Output the (x, y) coordinate of the center of the cell containing the given text.  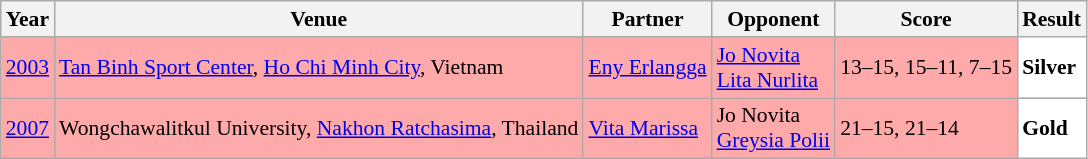
Jo Novita Greysia Polii (774, 128)
Jo Novita Lita Nurlita (774, 68)
Gold (1052, 128)
Tan Binh Sport Center, Ho Chi Minh City, Vietnam (318, 68)
Wongchawalitkul University, Nakhon Ratchasima, Thailand (318, 128)
2007 (28, 128)
Score (926, 19)
Venue (318, 19)
Silver (1052, 68)
Vita Marissa (647, 128)
Opponent (774, 19)
Result (1052, 19)
Year (28, 19)
21–15, 21–14 (926, 128)
Eny Erlangga (647, 68)
2003 (28, 68)
13–15, 15–11, 7–15 (926, 68)
Partner (647, 19)
